Provide the [X, Y] coordinate of the cell's center where the given text is located.  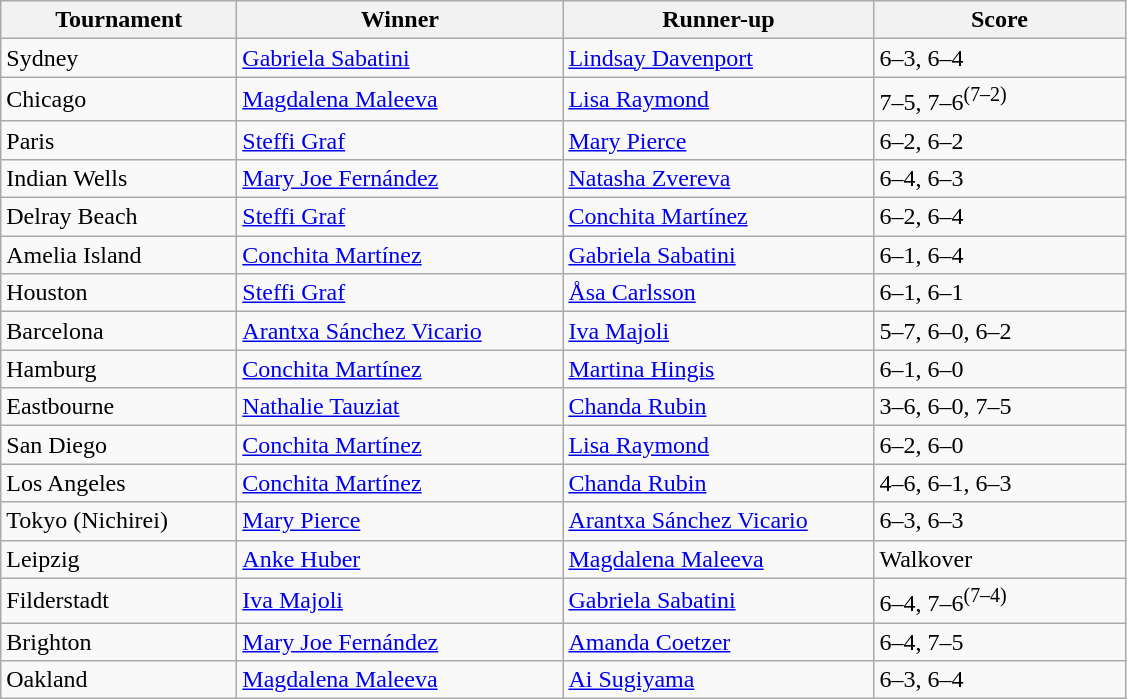
Eastbourne [119, 407]
Lindsay Davenport [718, 58]
Delray Beach [119, 217]
Oakland [119, 680]
6–2, 6–4 [1000, 217]
Natasha Zvereva [718, 178]
Houston [119, 293]
Winner [400, 20]
Tournament [119, 20]
6–1, 6–0 [1000, 369]
4–6, 6–1, 6–3 [1000, 483]
6–2, 6–2 [1000, 140]
Leipzig [119, 559]
6–1, 6–1 [1000, 293]
6–1, 6–4 [1000, 255]
Ai Sugiyama [718, 680]
San Diego [119, 445]
6–3, 6–3 [1000, 521]
3–6, 6–0, 7–5 [1000, 407]
6–4, 7–5 [1000, 642]
6–2, 6–0 [1000, 445]
Chicago [119, 100]
Sydney [119, 58]
6–4, 6–3 [1000, 178]
Tokyo (Nichirei) [119, 521]
Barcelona [119, 331]
Brighton [119, 642]
Indian Wells [119, 178]
7–5, 7–6(7–2) [1000, 100]
6–4, 7–6(7–4) [1000, 600]
Runner-up [718, 20]
Paris [119, 140]
Anke Huber [400, 559]
Score [1000, 20]
Walkover [1000, 559]
Los Angeles [119, 483]
5–7, 6–0, 6–2 [1000, 331]
Amanda Coetzer [718, 642]
Åsa Carlsson [718, 293]
Nathalie Tauziat [400, 407]
Filderstadt [119, 600]
Hamburg [119, 369]
Amelia Island [119, 255]
Martina Hingis [718, 369]
